Return the [X, Y] coordinate for the center point of the cell that contains the specified text.  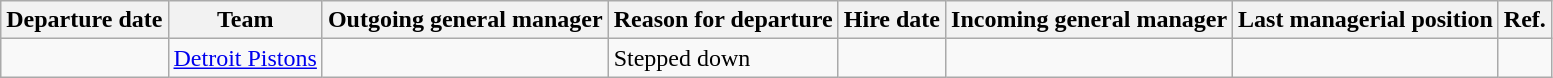
Detroit Pistons [245, 58]
Last managerial position [1366, 20]
Hire date [892, 20]
Ref. [1524, 20]
Stepped down [723, 58]
Reason for departure [723, 20]
Outgoing general manager [465, 20]
Departure date [84, 20]
Incoming general manager [1090, 20]
Team [245, 20]
